Locate the cell with the specified text and output its [X, Y] center coordinate. 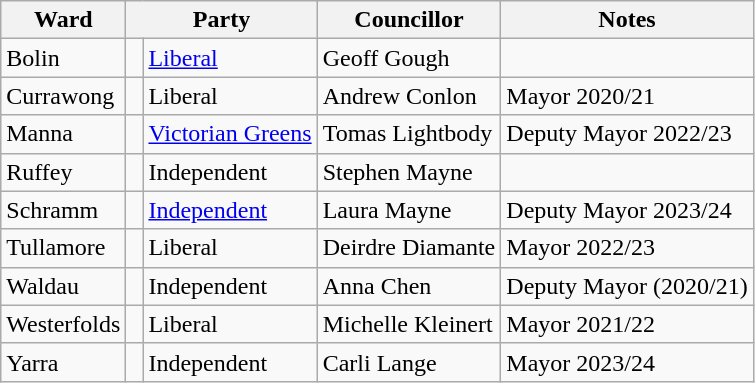
Anna Chen [409, 286]
Yarra [64, 362]
Andrew Conlon [409, 96]
Deputy Mayor 2023/24 [627, 210]
Currawong [64, 96]
Mayor 2020/21 [627, 96]
Mayor 2021/22 [627, 324]
Laura Mayne [409, 210]
Carli Lange [409, 362]
Geoff Gough [409, 58]
Westerfolds [64, 324]
Schramm [64, 210]
Bolin [64, 58]
Party [222, 20]
Mayor 2022/23 [627, 248]
Victorian Greens [230, 134]
Councillor [409, 20]
Tomas Lightbody [409, 134]
Deirdre Diamante [409, 248]
Manna [64, 134]
Ward [64, 20]
Deputy Mayor 2022/23 [627, 134]
Notes [627, 20]
Stephen Mayne [409, 172]
Tullamore [64, 248]
Michelle Kleinert [409, 324]
Mayor 2023/24 [627, 362]
Deputy Mayor (2020/21) [627, 286]
Waldau [64, 286]
Ruffey [64, 172]
